Determine the (X, Y) coordinate at the center of the cell enclosing the given text.  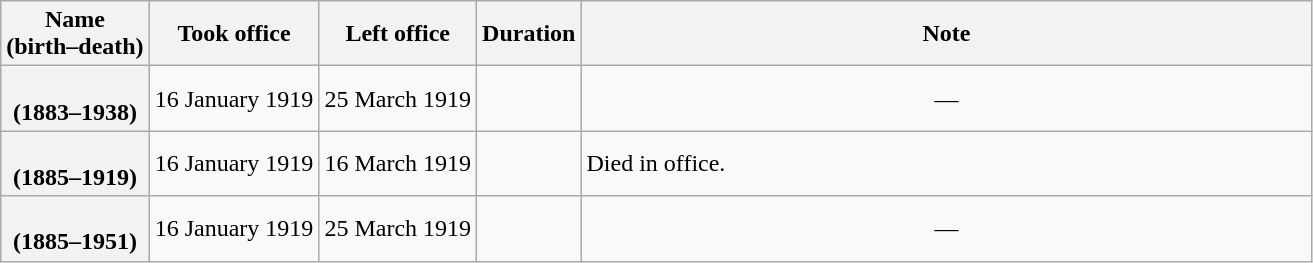
Died in office. (946, 164)
(1885–1919) (75, 164)
Took office (234, 34)
Left office (398, 34)
Name(birth–death) (75, 34)
16 March 1919 (398, 164)
(1885–1951) (75, 228)
Duration (529, 34)
Note (946, 34)
(1883–1938) (75, 98)
